Locate the cell with the specified text and output its [x, y] center coordinate. 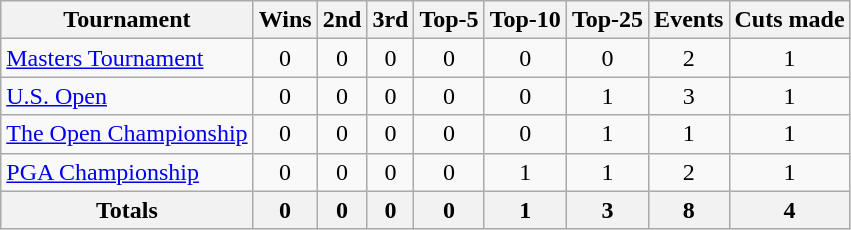
8 [689, 210]
Top-10 [525, 20]
3rd [390, 20]
U.S. Open [127, 96]
Tournament [127, 20]
Wins [285, 20]
Events [689, 20]
Totals [127, 210]
2nd [342, 20]
Top-5 [449, 20]
PGA Championship [127, 172]
The Open Championship [127, 134]
Cuts made [790, 20]
4 [790, 210]
Masters Tournament [127, 58]
Top-25 [607, 20]
